Search for the cell housing the specified text and yield its [X, Y] center coordinate. 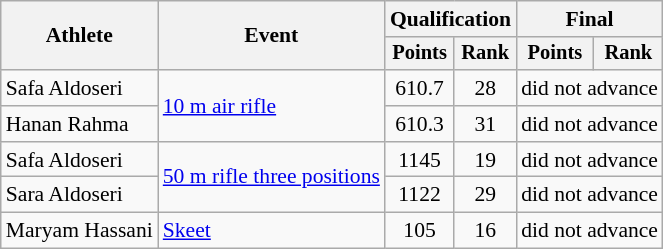
610.3 [420, 124]
28 [485, 88]
Skeet [272, 231]
Event [272, 36]
19 [485, 160]
Qualification [450, 19]
Athlete [80, 36]
16 [485, 231]
Final [590, 19]
31 [485, 124]
105 [420, 231]
Maryam Hassani [80, 231]
Sara Aldoseri [80, 195]
1145 [420, 160]
610.7 [420, 88]
Hanan Rahma [80, 124]
10 m air rifle [272, 106]
29 [485, 195]
50 m rifle three positions [272, 178]
1122 [420, 195]
